Return (X, Y) of the center of cell containing provided text 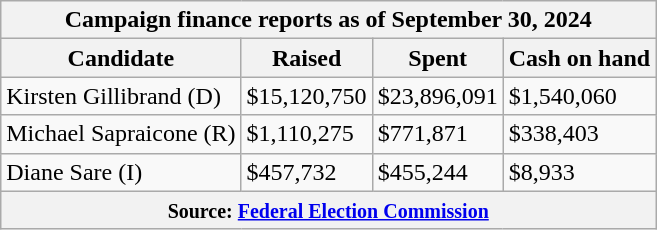
Kirsten Gillibrand (D) (121, 96)
Raised (306, 58)
$1,540,060 (579, 96)
$455,244 (438, 172)
$338,403 (579, 134)
Source: Federal Election Commission (328, 210)
Campaign finance reports as of September 30, 2024 (328, 20)
Spent (438, 58)
$771,871 (438, 134)
Michael Sapraicone (R) (121, 134)
$15,120,750 (306, 96)
Cash on hand (579, 58)
$8,933 (579, 172)
Candidate (121, 58)
Diane Sare (I) (121, 172)
$23,896,091 (438, 96)
$457,732 (306, 172)
$1,110,275 (306, 134)
